Extract the [X, Y] coordinate from the center of the cell holding the provided text.  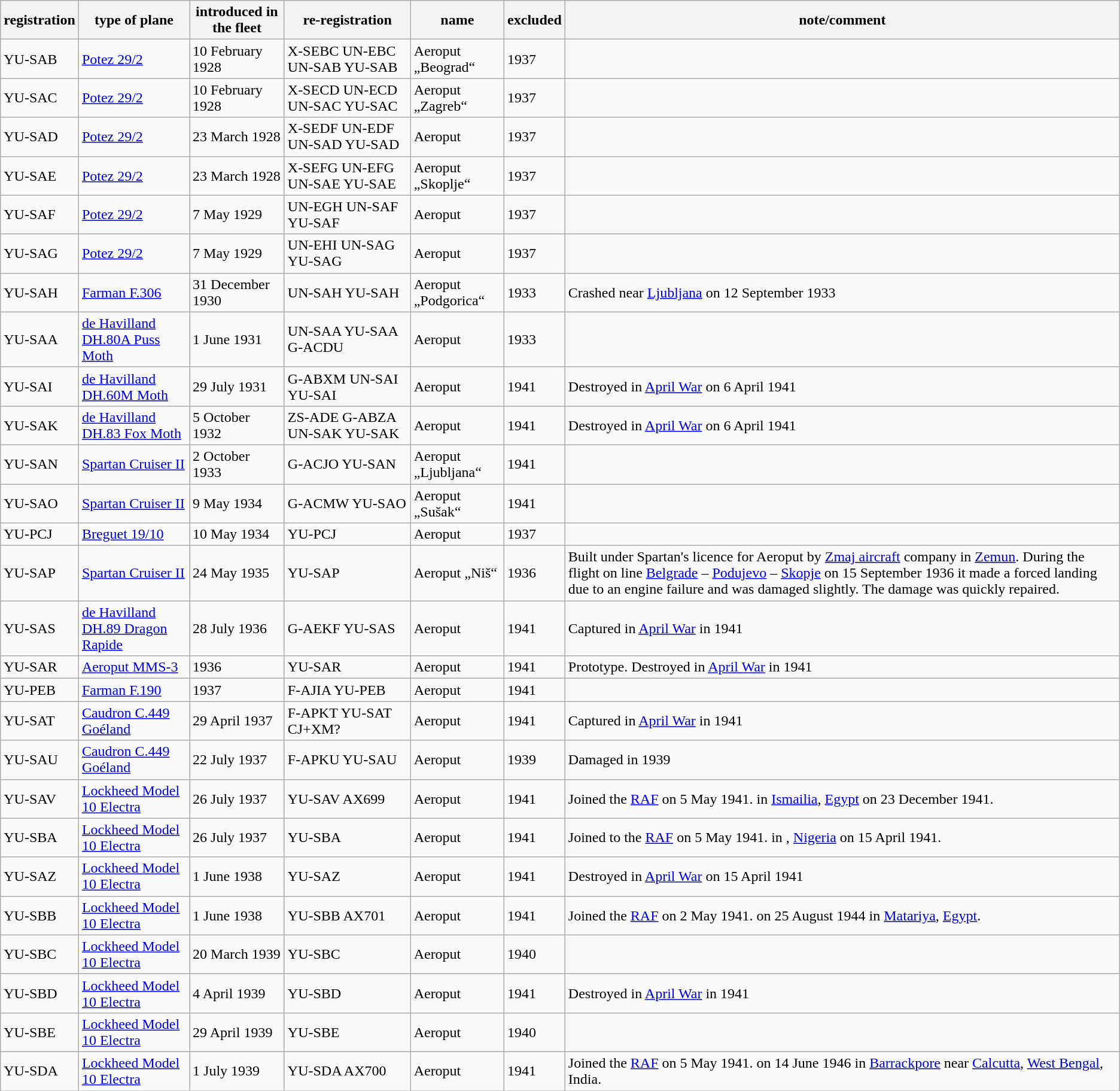
Prototype. Destroyed in April War in 1941 [842, 667]
YU-SAT [39, 721]
Aeroput „Podgorica“ [457, 292]
ZS-ADE G-ABZA UN-SAK YU-SAK [347, 425]
excluded [535, 20]
registration [39, 20]
YU-SAV [39, 798]
Joined the RAF on 2 May 1941. on 25 August 1944 in Matariya, Egypt. [842, 916]
YU-SAV AX699 [347, 798]
de Havilland DH.80A Puss Moth [134, 339]
UN-EHI UN-SAG YU-SAG [347, 254]
re-registration [347, 20]
YU-PEB [39, 690]
de Havilland DH.83 Fox Moth [134, 425]
YU-SDA [39, 1071]
24 May 1935 [237, 573]
Breguet 19/10 [134, 534]
Aeroput „Sušak“ [457, 503]
4 April 1939 [237, 993]
UN-EGH UN-SAF YU-SAF [347, 214]
X-SECD UN-ECD UN-SAC YU-SAC [347, 98]
YU-SBB [39, 916]
29 July 1931 [237, 387]
G-ACMW YU-SAO [347, 503]
X-SEFG UN-EFG UN-SAE YU-SAE [347, 176]
G-ABXM UN-SAI YU-SAI [347, 387]
YU-SAE [39, 176]
YU-SAU [39, 760]
Joined the RAF on 5 May 1941. on 14 June 1946 in Barrackpore near Calcutta, West Bengal, India. [842, 1071]
Aeroput „Niš“ [457, 573]
20 March 1939 [237, 954]
Crashed near Ljubljana on 12 September 1933 [842, 292]
YU-SAB [39, 59]
YU-SAK [39, 425]
name [457, 20]
de Havilland DH.60M Moth [134, 387]
10 May 1934 [237, 534]
YU-SAD [39, 136]
28 July 1936 [237, 628]
UN-SAA YU-SAA G-ACDU [347, 339]
F-APKU YU-SAU [347, 760]
5 October 1932 [237, 425]
Aeroput MMS-3 [134, 667]
Aeroput „Zagreb“ [457, 98]
YU-SAO [39, 503]
YU-SAC [39, 98]
YU-SAA [39, 339]
Destroyed in April War in 1941 [842, 993]
Aeroput „Ljubljana“ [457, 464]
introduced in the fleet [237, 20]
Damaged in 1939 [842, 760]
type of plane [134, 20]
YU-SAN [39, 464]
22 July 1937 [237, 760]
X-SEBC UN-EBC UN-SAB YU-SAB [347, 59]
UN-SAH YU-SAH [347, 292]
G-AEKF YU-SAS [347, 628]
YU-SAF [39, 214]
Joined to the RAF on 5 May 1941. in , Nigeria on 15 April 1941. [842, 838]
X-SEDF UN-EDF UN-SAD YU-SAD [347, 136]
2 October 1933 [237, 464]
note/comment [842, 20]
de Havilland DH.89 Dragon Rapide [134, 628]
F-APKT YU-SAT CJ+XM? [347, 721]
Farman F.306 [134, 292]
Farman F.190 [134, 690]
1 June 1931 [237, 339]
1939 [535, 760]
Destroyed in April War on 15 April 1941 [842, 876]
YU-SAS [39, 628]
Aeroput „Beograd“ [457, 59]
F-AJIA YU-PEB [347, 690]
YU-SBB AX701 [347, 916]
29 April 1939 [237, 1032]
YU-SAI [39, 387]
1 July 1939 [237, 1071]
G-ACJO YU-SAN [347, 464]
9 May 1934 [237, 503]
YU-SAG [39, 254]
YU-SAH [39, 292]
YU-SDA AX700 [347, 1071]
29 April 1937 [237, 721]
Joined the RAF on 5 May 1941. in Ismailia, Egypt on 23 December 1941. [842, 798]
Aeroput „Skoplje“ [457, 176]
31 December 1930 [237, 292]
